Provide the (X, Y) coordinate of the cell's center where the given text is located.  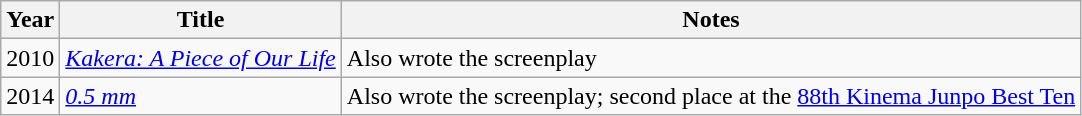
0.5 mm (200, 96)
Title (200, 20)
2014 (30, 96)
Year (30, 20)
Also wrote the screenplay (710, 58)
Notes (710, 20)
Also wrote the screenplay; second place at the 88th Kinema Junpo Best Ten (710, 96)
Kakera: A Piece of Our Life (200, 58)
2010 (30, 58)
